Return (X, Y) of the center of cell containing provided text 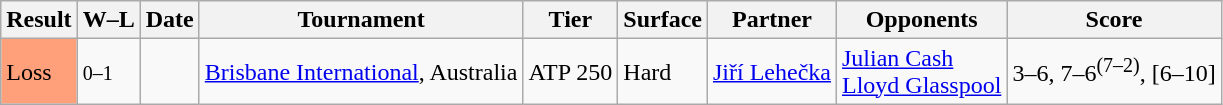
Surface (663, 20)
Result (39, 20)
Loss (39, 72)
Opponents (921, 20)
Tournament (361, 20)
Tier (570, 20)
Hard (663, 72)
Julian Cash Lloyd Glasspool (921, 72)
W–L (108, 20)
Brisbane International, Australia (361, 72)
Jiří Lehečka (772, 72)
Date (170, 20)
ATP 250 (570, 72)
0–1 (108, 72)
Partner (772, 20)
Score (1114, 20)
3–6, 7–6(7–2), [6–10] (1114, 72)
